Pinpoint the cell where the given text exists, returning its [x, y] midpoint coordinate. 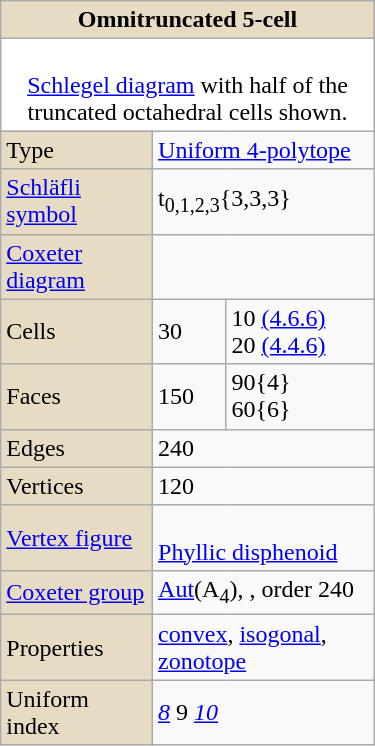
Edges [77, 448]
Vertices [77, 486]
240 [264, 448]
Omnitruncated 5-cell [188, 20]
Schlegel diagram with half of the truncated octahedral cells shown. [188, 85]
Coxeter diagram [77, 266]
Uniform index [77, 712]
Phyllic disphenoid [264, 538]
150 [190, 396]
90{4}60{6} [300, 396]
Faces [77, 396]
Uniform 4-polytope [264, 150]
Properties [77, 648]
Cells [77, 332]
convex, isogonal, zonotope [264, 648]
Type [77, 150]
t0,1,2,3{3,3,3} [264, 202]
10 (4.6.6)20 (4.4.6) [300, 332]
Vertex figure [77, 538]
Aut(A4), , order 240 [264, 592]
8 9 10 [264, 712]
Schläfli symbol [77, 202]
120 [264, 486]
Coxeter group [77, 592]
30 [190, 332]
